Provide the (x, y) coordinate of the cell's center where the given text is located.  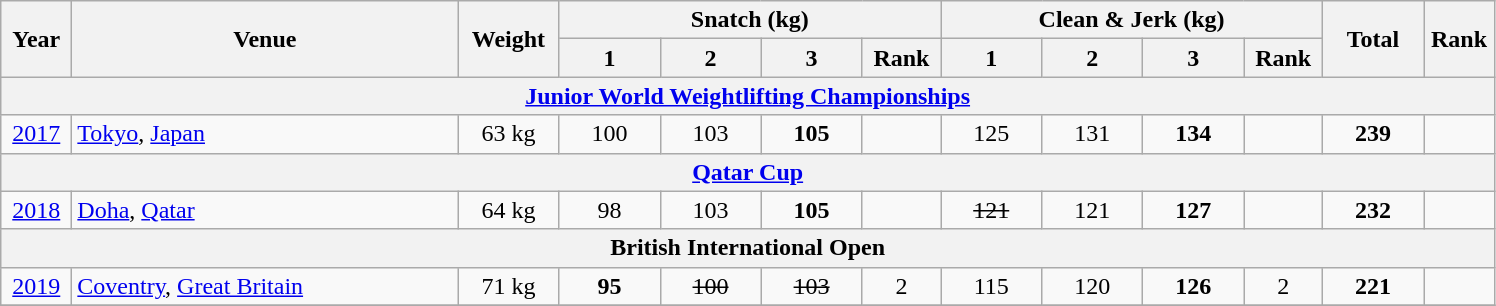
Venue (265, 39)
2018 (36, 210)
Doha, Qatar (265, 210)
126 (1194, 286)
Coventry, Great Britain (265, 286)
Qatar Cup (748, 172)
Total (1372, 39)
120 (1092, 286)
127 (1194, 210)
63 kg (508, 134)
115 (992, 286)
221 (1372, 286)
125 (992, 134)
232 (1372, 210)
64 kg (508, 210)
Weight (508, 39)
Junior World Weightlifting Championships (748, 96)
2019 (36, 286)
131 (1092, 134)
134 (1194, 134)
98 (610, 210)
Snatch (kg) (750, 20)
2017 (36, 134)
Tokyo, Japan (265, 134)
Year (36, 39)
71 kg (508, 286)
Clean & Jerk (kg) (1132, 20)
239 (1372, 134)
British International Open (748, 248)
95 (610, 286)
